Determine the [X, Y] coordinate at the center of the cell enclosing the given text.  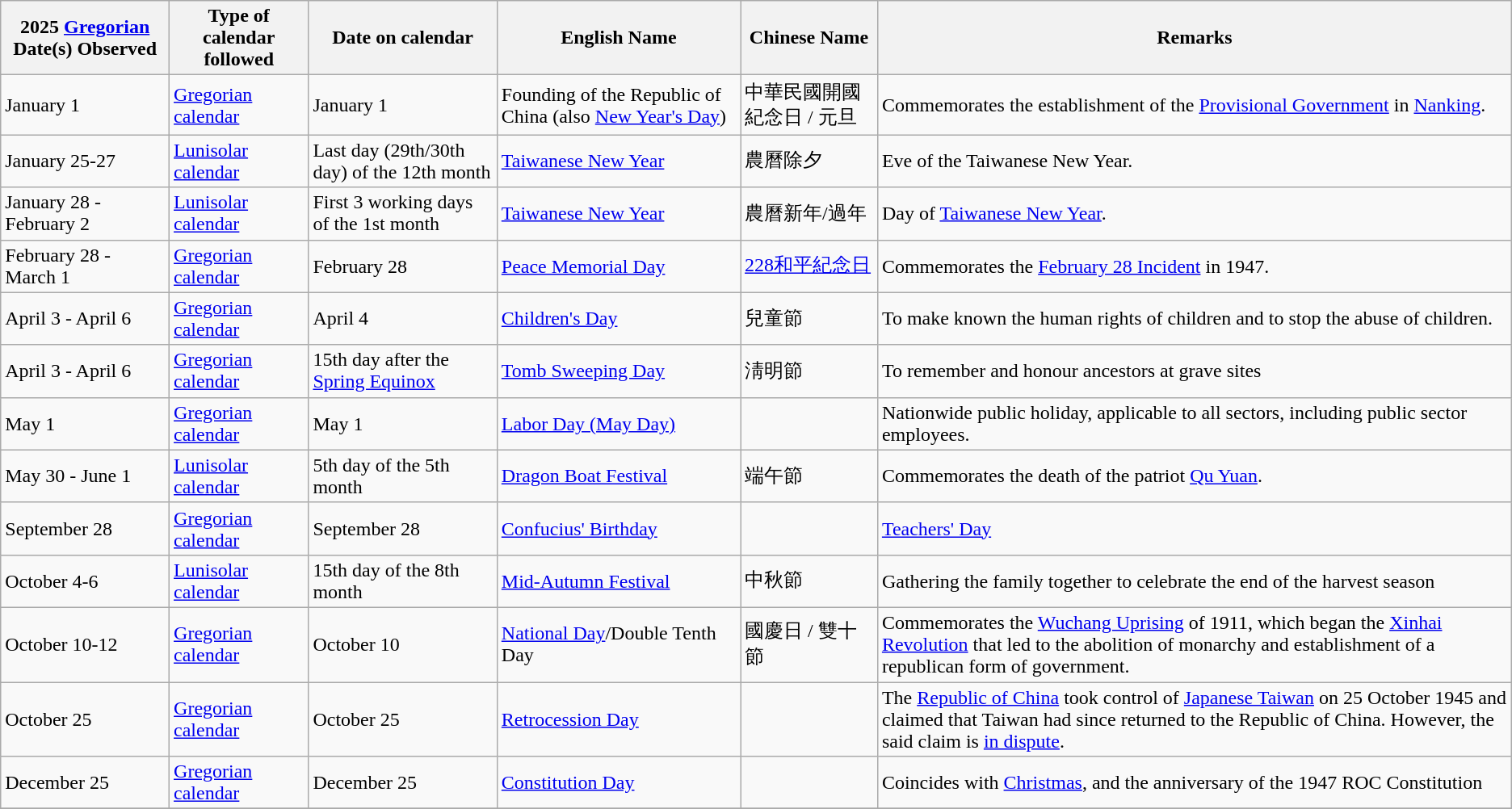
Commemorates the death of the patriot Qu Yuan. [1194, 476]
National Day/Double Tenth Day [619, 644]
Nationwide public holiday, applicable to all sectors, including public sector employees. [1194, 423]
Gathering the family together to celebrate the end of the harvest season [1194, 581]
Confucius' Birthday [619, 528]
228和平紀念日 [809, 266]
To remember and honour ancestors at grave sites [1194, 371]
May 30 - June 1 [86, 476]
Mid-Autumn Festival [619, 581]
2025 Gregorian Date(s) Observed [86, 38]
Retrocession Day [619, 719]
Chinese Name [809, 38]
Teachers' Day [1194, 528]
Dragon Boat Festival [619, 476]
兒童節 [809, 318]
February 28 - March 1 [86, 266]
January 25-27 [86, 161]
To make known the human rights of children and to stop the abuse of children. [1194, 318]
October 10-12 [86, 644]
Last day (29th/30th day) of the 12th month [402, 161]
Founding of the Republic of China (also New Year's Day) [619, 105]
February 28 [402, 266]
January 28 - February 2 [86, 213]
First 3 working days of the 1st month [402, 213]
Day of Taiwanese New Year. [1194, 213]
Constitution Day [619, 783]
Commemorates the February 28 Incident in 1947. [1194, 266]
農曆除夕 [809, 161]
Tomb Sweeping Day [619, 371]
Peace Memorial Day [619, 266]
Coincides with Christmas, and the anniversary of the 1947 ROC Constitution [1194, 783]
國慶日 / 雙十節 [809, 644]
Labor Day (May Day) [619, 423]
中華民國開國紀念日 / 元旦 [809, 105]
端午節 [809, 476]
October 4-6 [86, 581]
5th day of the 5th month [402, 476]
Children's Day [619, 318]
Date on calendar [402, 38]
April 4 [402, 318]
15th day of the 8th month [402, 581]
中秋節 [809, 581]
農曆新年/過年 [809, 213]
Remarks [1194, 38]
淸明節 [809, 371]
October 10 [402, 644]
Commemorates the establishment of the Provisional Government in Nanking. [1194, 105]
Type of calendar followed [239, 38]
15th day after the Spring Equinox [402, 371]
Eve of the Taiwanese New Year. [1194, 161]
English Name [619, 38]
